Find where the given text appears and provide that cell's center as (x, y) coordinate. 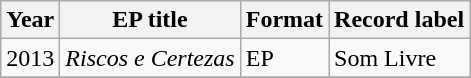
Year (30, 20)
Record label (400, 20)
Riscos e Certezas (150, 58)
Som Livre (400, 58)
2013 (30, 58)
Format (284, 20)
EP (284, 58)
EP title (150, 20)
